Identify which cell holds the provided text, then report its [X, Y] central coordinate. 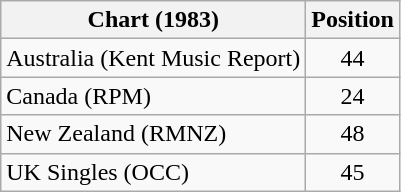
45 [353, 172]
24 [353, 96]
Position [353, 20]
Australia (Kent Music Report) [154, 58]
44 [353, 58]
New Zealand (RMNZ) [154, 134]
48 [353, 134]
Chart (1983) [154, 20]
Canada (RPM) [154, 96]
UK Singles (OCC) [154, 172]
